Scan for the cell matching the given text and deliver its (x, y) coordinate at center. 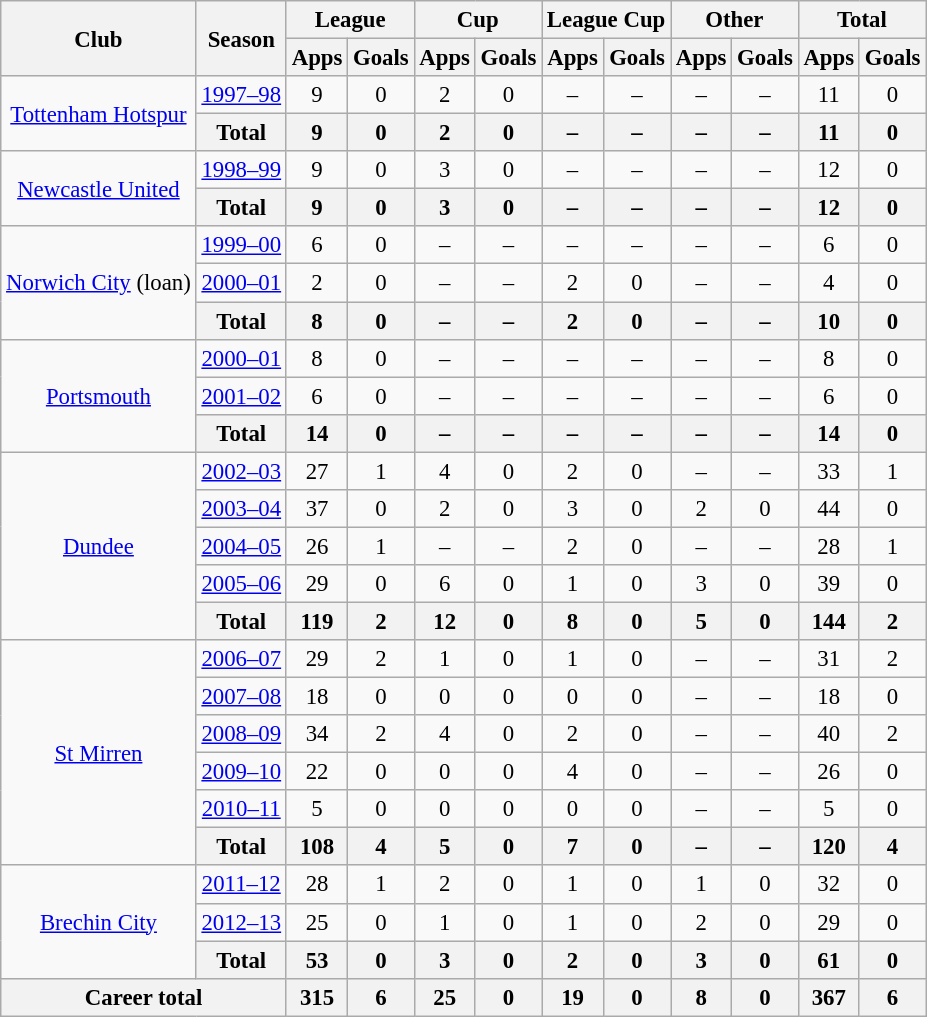
Tottenham Hotspur (98, 114)
119 (316, 621)
120 (828, 847)
Other (735, 20)
Brechin City (98, 922)
2006–07 (241, 659)
1998–99 (241, 170)
Dundee (98, 546)
315 (316, 997)
Career total (144, 997)
34 (316, 734)
2011–12 (241, 885)
Season (241, 38)
2008–09 (241, 734)
37 (316, 509)
7 (573, 847)
27 (316, 471)
144 (828, 621)
St Mirren (98, 753)
2009–10 (241, 772)
League Cup (606, 20)
10 (828, 321)
367 (828, 997)
19 (573, 997)
108 (316, 847)
Cup (478, 20)
31 (828, 659)
Club (98, 38)
League (350, 20)
61 (828, 960)
2003–04 (241, 509)
2002–03 (241, 471)
32 (828, 885)
22 (316, 772)
33 (828, 471)
Newcastle United (98, 188)
Norwich City (loan) (98, 282)
2010–11 (241, 809)
2001–02 (241, 396)
1997–98 (241, 95)
2005–06 (241, 584)
53 (316, 960)
2012–13 (241, 922)
44 (828, 509)
1999–00 (241, 245)
2007–08 (241, 697)
Portsmouth (98, 396)
39 (828, 584)
40 (828, 734)
2004–05 (241, 546)
